Return the (x, y) coordinate for the center point of the cell that contains the specified text.  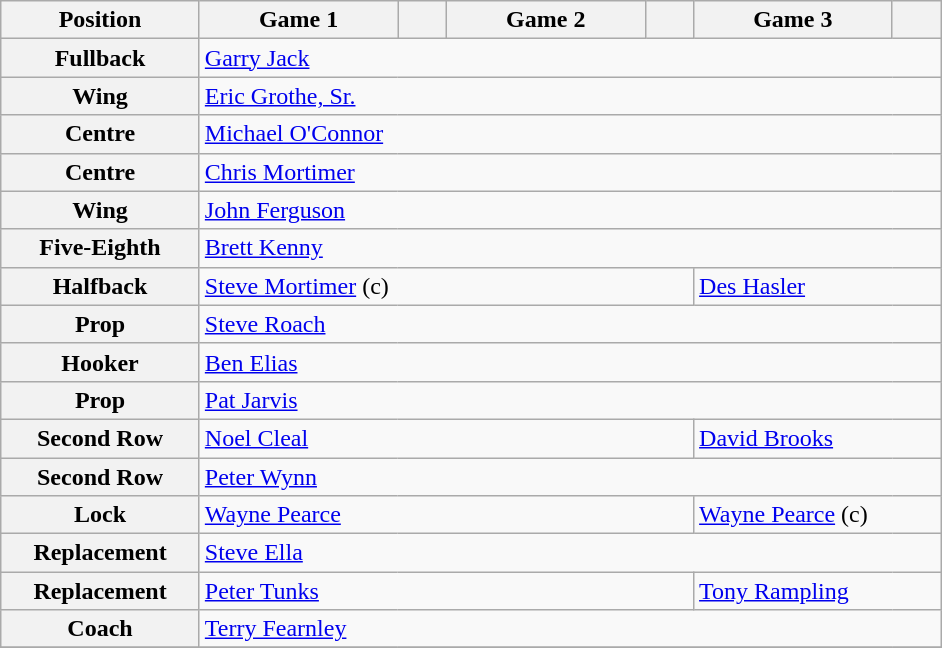
Noel Cleal (446, 438)
Game 1 (298, 20)
Halfback (100, 286)
Terry Fearnley (570, 629)
Steve Roach (570, 324)
Wayne Pearce (c) (818, 515)
Ben Elias (570, 362)
Hooker (100, 362)
Steve Ella (570, 553)
Five-Eighth (100, 248)
Peter Tunks (446, 591)
David Brooks (818, 438)
Position (100, 20)
Steve Mortimer (c) (446, 286)
Coach (100, 629)
Garry Jack (570, 58)
Game 3 (794, 20)
Wayne Pearce (446, 515)
John Ferguson (570, 210)
Michael O'Connor (570, 134)
Fullback (100, 58)
Chris Mortimer (570, 172)
Brett Kenny (570, 248)
Peter Wynn (570, 477)
Des Hasler (818, 286)
Eric Grothe, Sr. (570, 96)
Pat Jarvis (570, 400)
Tony Rampling (818, 591)
Game 2 (546, 20)
Lock (100, 515)
